From the cell containing the given text, extract its center point as (x, y) coordinate. 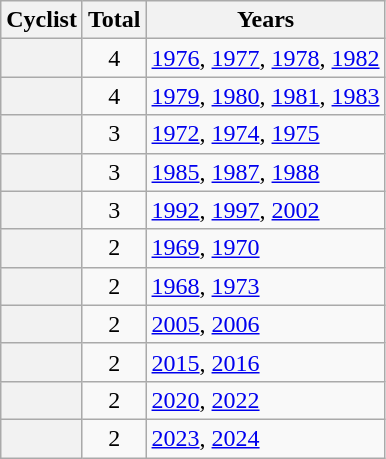
1969, 1970 (266, 248)
Years (266, 20)
Total (114, 20)
2005, 2006 (266, 324)
1968, 1973 (266, 286)
1972, 1974, 1975 (266, 134)
1979, 1980, 1981, 1983 (266, 96)
2023, 2024 (266, 438)
2015, 2016 (266, 362)
1976, 1977, 1978, 1982 (266, 58)
2020, 2022 (266, 400)
Cyclist (42, 20)
1992, 1997, 2002 (266, 210)
1985, 1987, 1988 (266, 172)
